Detect which cell encompasses the target text, then output its [x, y] center coordinate. 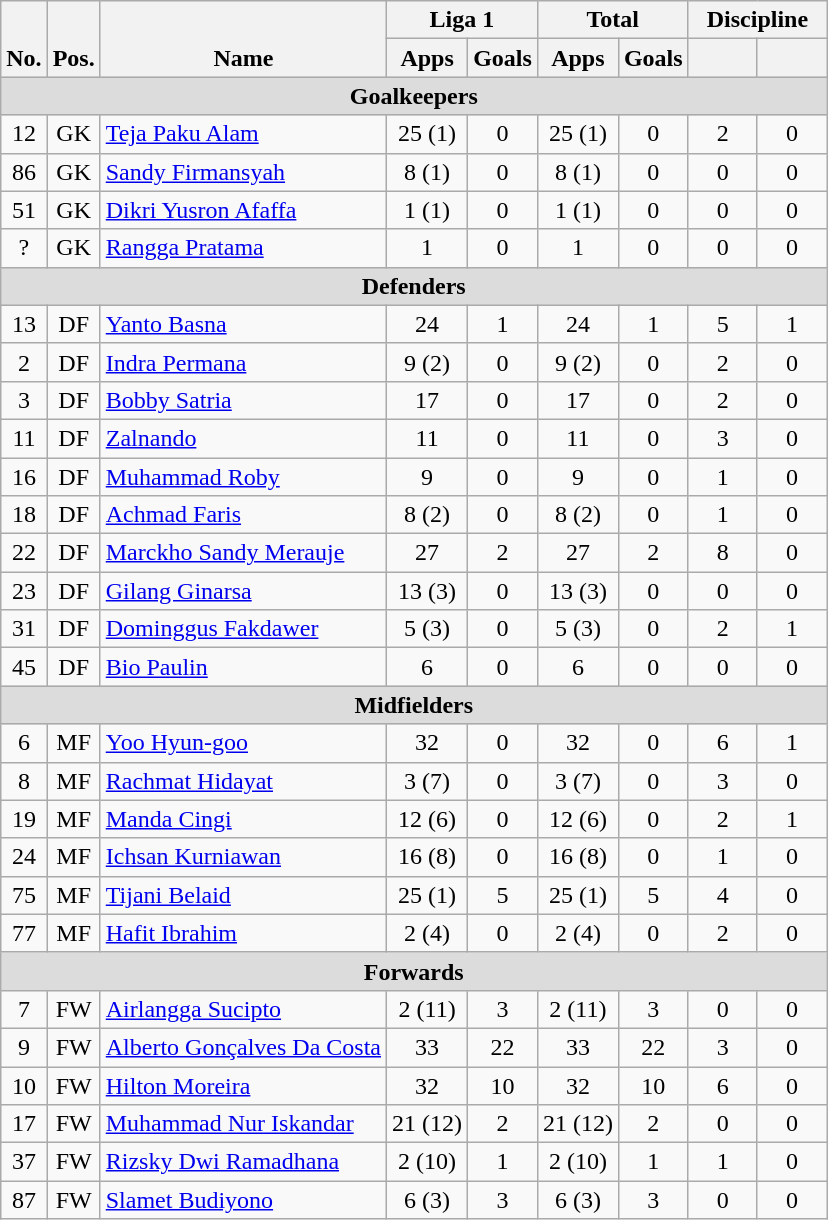
Gilang Ginarsa [243, 591]
19 [24, 819]
Pos. [74, 39]
7 [24, 1009]
12 [24, 134]
Rangga Pratama [243, 248]
4 [722, 895]
? [24, 248]
37 [24, 1162]
Sandy Firmansyah [243, 172]
13 [24, 324]
51 [24, 210]
Discipline [758, 20]
Rizsky Dwi Ramadhana [243, 1162]
No. [24, 39]
Bobby Satria [243, 400]
18 [24, 515]
Midfielders [414, 705]
Muhammad Nur Iskandar [243, 1124]
Rachmat Hidayat [243, 781]
Alberto Gonçalves Da Costa [243, 1047]
Dominggus Fakdawer [243, 629]
Bio Paulin [243, 667]
Airlangga Sucipto [243, 1009]
87 [24, 1200]
16 [24, 477]
Ichsan Kurniawan [243, 857]
31 [24, 629]
Manda Cingi [243, 819]
Dikri Yusron Afaffa [243, 210]
Muhammad Roby [243, 477]
Goalkeepers [414, 96]
Hafit Ibrahim [243, 933]
77 [24, 933]
Hilton Moreira [243, 1085]
Total [612, 20]
86 [24, 172]
Yoo Hyun-goo [243, 743]
Forwards [414, 971]
Liga 1 [462, 20]
Tijani Belaid [243, 895]
75 [24, 895]
23 [24, 591]
Slamet Budiyono [243, 1200]
Teja Paku Alam [243, 134]
Achmad Faris [243, 515]
Name [243, 39]
Yanto Basna [243, 324]
45 [24, 667]
Zalnando [243, 438]
Indra Permana [243, 362]
Marckho Sandy Merauje [243, 553]
Defenders [414, 286]
